Return (x, y) of the center of cell containing provided text 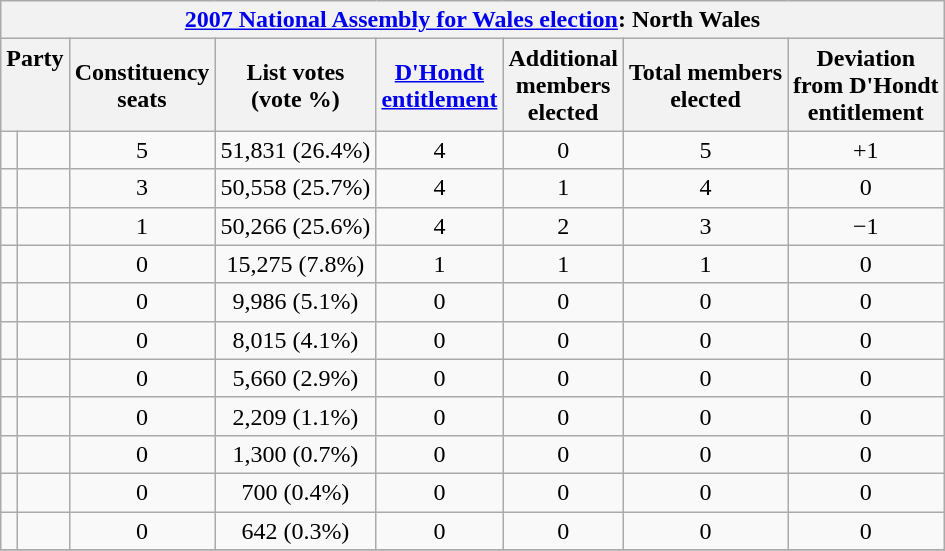
50,266 (25.6%) (296, 226)
51,831 (26.4%) (296, 150)
−1 (866, 226)
2 (563, 226)
D'Hondtentitlement (440, 85)
Constituencyseats (142, 85)
700 (0.4%) (296, 492)
8,015 (4.1%) (296, 340)
List votes(vote %) (296, 85)
Deviationfrom D'Hondtentitlement (866, 85)
2,209 (1.1%) (296, 416)
Additionalmemberselected (563, 85)
+1 (866, 150)
Party (35, 85)
5,660 (2.9%) (296, 378)
9,986 (5.1%) (296, 302)
15,275 (7.8%) (296, 264)
2007 National Assembly for Wales election: North Wales (472, 20)
642 (0.3%) (296, 531)
Total memberselected (705, 85)
50,558 (25.7%) (296, 188)
1,300 (0.7%) (296, 454)
